Return (x, y) of the center of cell containing provided text 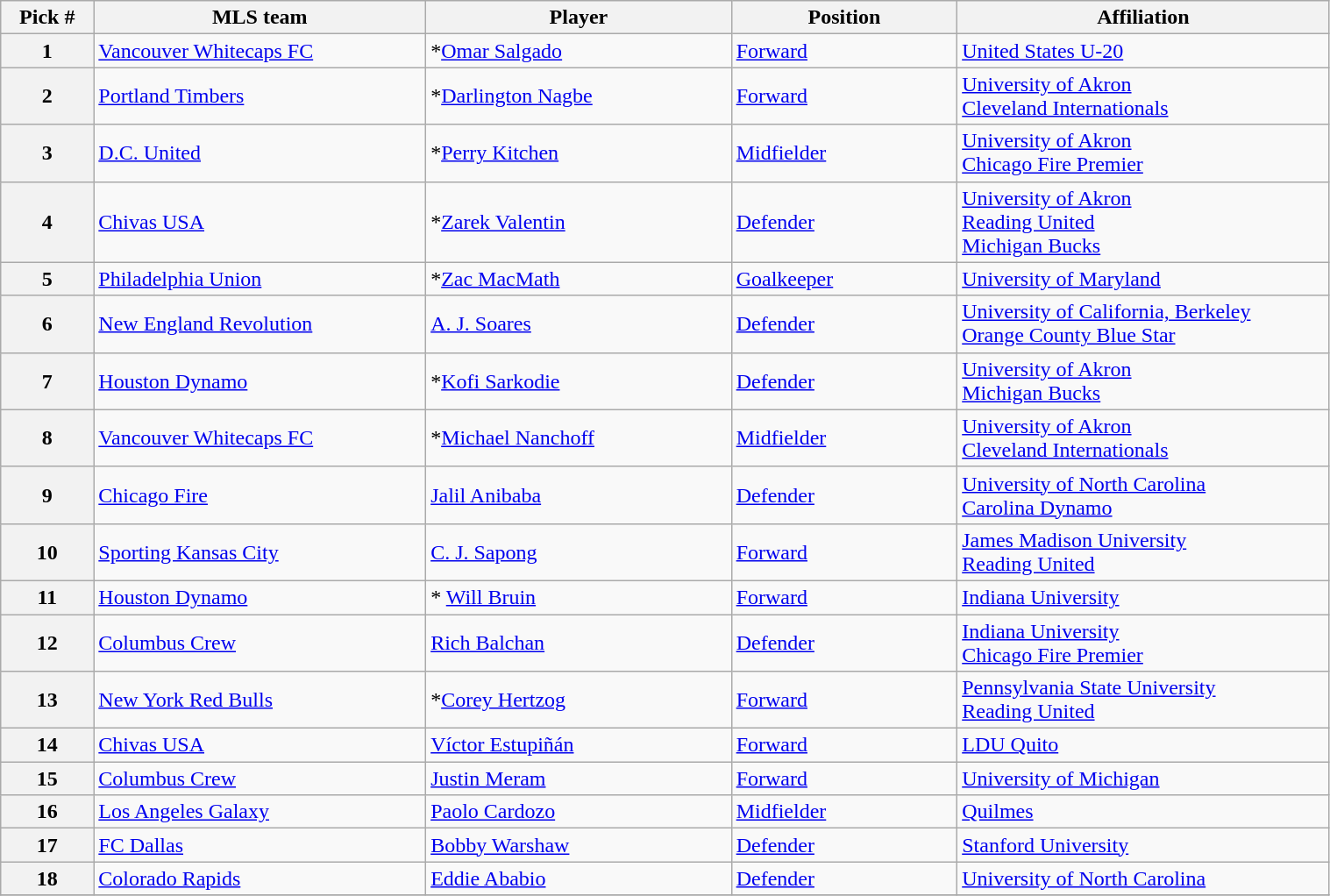
5 (47, 279)
FC Dallas (260, 845)
James Madison UniversityReading United (1143, 552)
LDU Quito (1143, 745)
Bobby Warshaw (579, 845)
University of North Carolina (1143, 878)
MLS team (260, 18)
8 (47, 438)
*Michael Nanchoff (579, 438)
Paolo Cardozo (579, 812)
University of California, BerkeleyOrange County Blue Star (1143, 324)
Goalkeeper (844, 279)
14 (47, 745)
4 (47, 222)
New York Red Bulls (260, 700)
6 (47, 324)
12 (47, 642)
16 (47, 812)
13 (47, 700)
Portland Timbers (260, 96)
9 (47, 494)
*Corey Hertzog (579, 700)
10 (47, 552)
University of AkronChicago Fire Premier (1143, 153)
Jalil Anibaba (579, 494)
*Perry Kitchen (579, 153)
Rich Balchan (579, 642)
Pick # (47, 18)
*Zarek Valentin (579, 222)
Philadelphia Union (260, 279)
A. J. Soares (579, 324)
Affiliation (1143, 18)
United States U-20 (1143, 51)
Víctor Estupiñán (579, 745)
3 (47, 153)
7 (47, 380)
New England Revolution (260, 324)
Indiana University (1143, 597)
D.C. United (260, 153)
11 (47, 597)
Colorado Rapids (260, 878)
18 (47, 878)
* Will Bruin (579, 597)
Justin Meram (579, 779)
Sporting Kansas City (260, 552)
C. J. Sapong (579, 552)
Pennsylvania State UniversityReading United (1143, 700)
University of AkronReading UnitedMichigan Bucks (1143, 222)
University of Michigan (1143, 779)
1 (47, 51)
University of North CarolinaCarolina Dynamo (1143, 494)
*Kofi Sarkodie (579, 380)
Position (844, 18)
*Omar Salgado (579, 51)
2 (47, 96)
Indiana UniversityChicago Fire Premier (1143, 642)
17 (47, 845)
University of AkronMichigan Bucks (1143, 380)
Stanford University (1143, 845)
Chicago Fire (260, 494)
15 (47, 779)
*Zac MacMath (579, 279)
Los Angeles Galaxy (260, 812)
Eddie Ababio (579, 878)
Player (579, 18)
University of Maryland (1143, 279)
*Darlington Nagbe (579, 96)
Quilmes (1143, 812)
